Find where the given text appears and provide that cell's center as [x, y] coordinate. 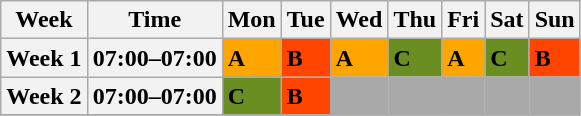
Sat [507, 20]
Week 1 [44, 58]
Week [44, 20]
Time [154, 20]
Week 2 [44, 96]
Thu [415, 20]
Wed [359, 20]
Fri [464, 20]
Mon [252, 20]
Tue [306, 20]
Sun [554, 20]
